Return the (x, y) coordinate for the center point of the cell that contains the specified text.  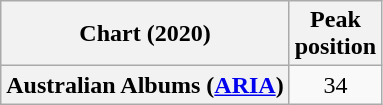
34 (335, 85)
Peakposition (335, 34)
Chart (2020) (145, 34)
Australian Albums (ARIA) (145, 85)
